Capture the cell that displays the provided text and extract its [x, y] central coordinate. 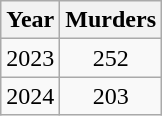
Year [30, 20]
203 [111, 96]
2024 [30, 96]
2023 [30, 58]
252 [111, 58]
Murders [111, 20]
